Output the [x, y] coordinate of the center of the cell containing the given text.  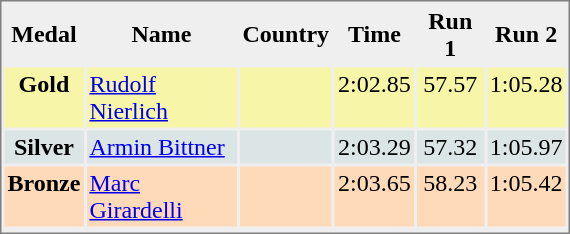
Run 1 [450, 34]
2:03.29 [374, 146]
Rudolf Nierlich [161, 98]
1:05.97 [526, 146]
Run 2 [526, 34]
Armin Bittner [161, 146]
Silver [44, 146]
Bronze [44, 196]
Time [374, 34]
Gold [44, 98]
2:03.65 [374, 196]
Medal [44, 34]
Name [161, 34]
Country [286, 34]
Marc Girardelli [161, 196]
58.23 [450, 196]
2:02.85 [374, 98]
1:05.42 [526, 196]
57.57 [450, 98]
1:05.28 [526, 98]
57.32 [450, 146]
